Extract the [X, Y] coordinate from the center of the cell holding the provided text.  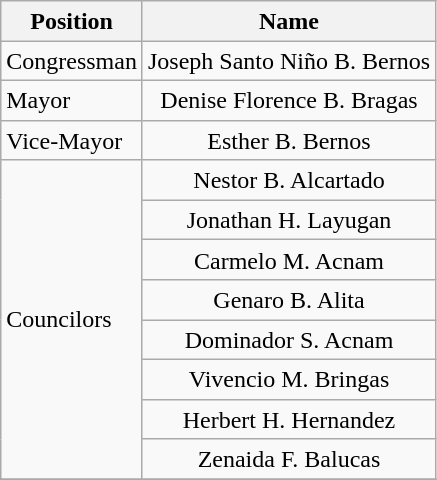
Carmelo M. Acnam [288, 260]
Nestor B. Alcartado [288, 180]
Name [288, 21]
Dominador S. Acnam [288, 340]
Jonathan H. Layugan [288, 220]
Vivencio M. Bringas [288, 379]
Councilors [72, 320]
Esther B. Bernos [288, 140]
Genaro B. Alita [288, 300]
Joseph Santo Niño B. Bernos [288, 61]
Vice-Mayor [72, 140]
Herbert H. Hernandez [288, 419]
Zenaida F. Balucas [288, 459]
Denise Florence B. Bragas [288, 100]
Congressman [72, 61]
Mayor [72, 100]
Position [72, 21]
